Output the (X, Y) coordinate of the center of the cell containing the given text.  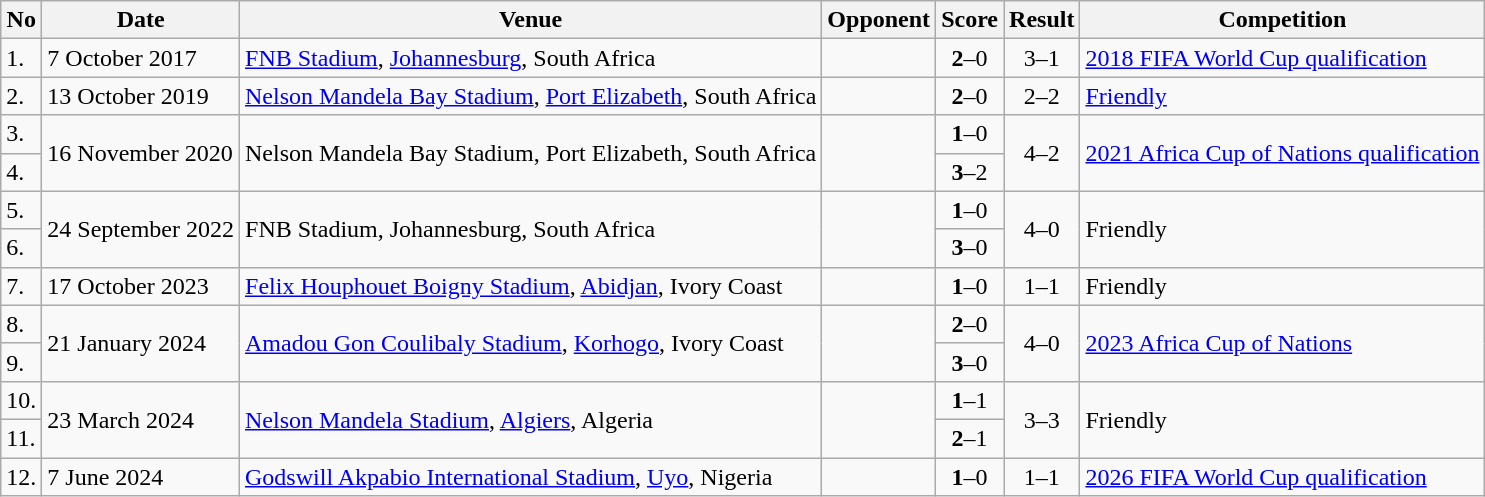
2–2 (1042, 96)
7. (22, 286)
4. (22, 172)
3–2 (970, 172)
3–1 (1042, 58)
2018 FIFA World Cup qualification (1282, 58)
23 March 2024 (141, 419)
10. (22, 400)
Amadou Gon Coulibaly Stadium, Korhogo, Ivory Coast (531, 343)
Competition (1282, 20)
7 June 2024 (141, 477)
Venue (531, 20)
Result (1042, 20)
No (22, 20)
2026 FIFA World Cup qualification (1282, 477)
12. (22, 477)
2021 Africa Cup of Nations qualification (1282, 153)
2–1 (970, 438)
Score (970, 20)
16 November 2020 (141, 153)
Nelson Mandela Stadium, Algiers, Algeria (531, 419)
9. (22, 362)
17 October 2023 (141, 286)
Felix Houphouet Boigny Stadium, Abidjan, Ivory Coast (531, 286)
Opponent (879, 20)
3–3 (1042, 419)
1. (22, 58)
24 September 2022 (141, 229)
4–2 (1042, 153)
2023 Africa Cup of Nations (1282, 343)
5. (22, 210)
13 October 2019 (141, 96)
6. (22, 248)
Godswill Akpabio International Stadium, Uyo, Nigeria (531, 477)
Date (141, 20)
21 January 2024 (141, 343)
7 October 2017 (141, 58)
2. (22, 96)
3. (22, 134)
11. (22, 438)
8. (22, 324)
